Locate the cell with the specified text and output its [X, Y] center coordinate. 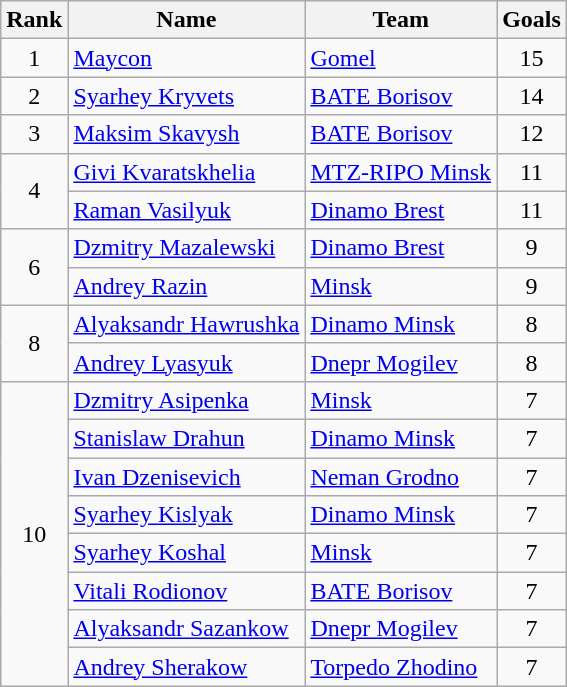
Syarhey Kislyak [186, 515]
4 [34, 191]
Alyaksandr Sazankow [186, 629]
Team [401, 20]
Dzmitry Asipenka [186, 400]
Syarhey Koshal [186, 553]
14 [532, 96]
Stanislaw Drahun [186, 438]
Ivan Dzenisevich [186, 477]
Maycon [186, 58]
15 [532, 58]
10 [34, 533]
Torpedo Zhodino [401, 667]
Syarhey Kryvets [186, 96]
Vitali Rodionov [186, 591]
3 [34, 134]
2 [34, 96]
Name [186, 20]
Neman Grodno [401, 477]
Raman Vasilyuk [186, 210]
Maksim Skavysh [186, 134]
MTZ-RIPO Minsk [401, 172]
Andrey Lyasyuk [186, 362]
Dzmitry Mazalewski [186, 248]
Givi Kvaratskhelia [186, 172]
1 [34, 58]
Alyaksandr Hawrushka [186, 324]
12 [532, 134]
Andrey Razin [186, 286]
Rank [34, 20]
6 [34, 267]
Gomel [401, 58]
Goals [532, 20]
Andrey Sherakow [186, 667]
